Return the [X, Y] coordinate for the center point of the cell that contains the specified text.  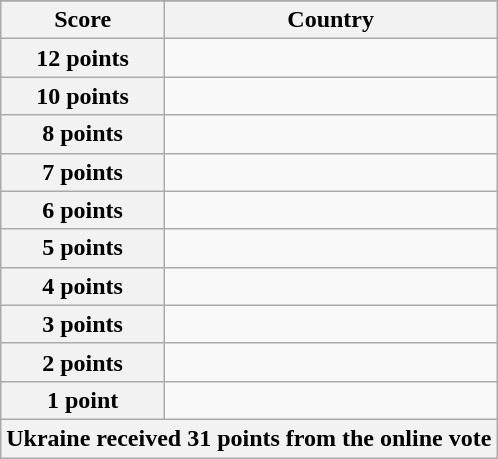
Ukraine received 31 points from the online vote [249, 438]
8 points [83, 134]
3 points [83, 324]
10 points [83, 96]
5 points [83, 248]
4 points [83, 286]
7 points [83, 172]
Score [83, 20]
1 point [83, 400]
Country [330, 20]
2 points [83, 362]
6 points [83, 210]
12 points [83, 58]
